Find where the given text appears and provide that cell's center as (X, Y) coordinate. 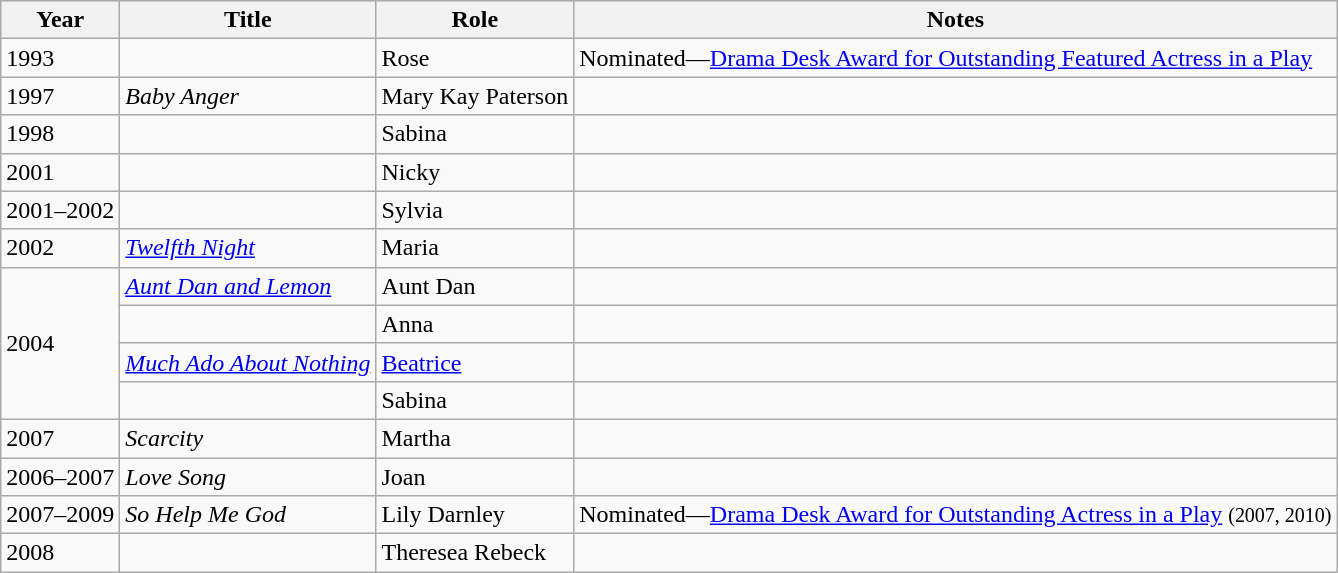
2001 (60, 172)
1997 (60, 96)
Scarcity (248, 438)
Title (248, 20)
Nominated—Drama Desk Award for Outstanding Featured Actress in a Play (956, 58)
Beatrice (475, 362)
Joan (475, 477)
Love Song (248, 477)
1993 (60, 58)
Aunt Dan (475, 286)
2004 (60, 343)
Maria (475, 248)
Year (60, 20)
Theresea Rebeck (475, 553)
Martha (475, 438)
2008 (60, 553)
Baby Anger (248, 96)
2007 (60, 438)
Nicky (475, 172)
Anna (475, 324)
Role (475, 20)
Lily Darnley (475, 515)
So Help Me God (248, 515)
Notes (956, 20)
Mary Kay Paterson (475, 96)
Much Ado About Nothing (248, 362)
Nominated—Drama Desk Award for Outstanding Actress in a Play (2007, 2010) (956, 515)
Twelfth Night (248, 248)
2007–2009 (60, 515)
1998 (60, 134)
Sylvia (475, 210)
Aunt Dan and Lemon (248, 286)
2006–2007 (60, 477)
2001–2002 (60, 210)
Rose (475, 58)
2002 (60, 248)
